For the text-containing cell, return its midpoint in (x, y) coordinate format. 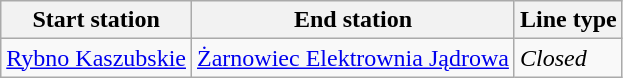
Line type (568, 20)
End station (354, 20)
Closed (568, 58)
Rybno Kaszubskie (96, 58)
Start station (96, 20)
Żarnowiec Elektrownia Jądrowa (354, 58)
